Find where the given text appears and provide that cell's center as [X, Y] coordinate. 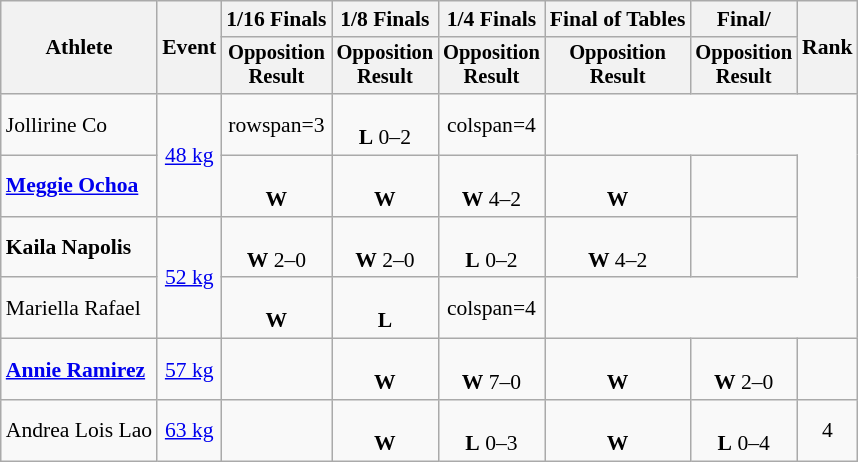
57 kg [189, 370]
rowspan=3 [276, 124]
48 kg [189, 155]
L 0–3 [492, 430]
Athlete [79, 48]
Annie Ramirez [79, 370]
Andrea Lois Lao [79, 430]
Event [189, 48]
4 [828, 430]
L 0–4 [744, 430]
Final of Tables [618, 19]
L [386, 308]
1/16 Finals [276, 19]
Meggie Ochoa [79, 186]
Jollirine Co [79, 124]
Final/ [744, 19]
63 kg [189, 430]
1/8 Finals [386, 19]
Kaila Napolis [79, 248]
Mariella Rafael [79, 308]
W 7–0 [492, 370]
52 kg [189, 278]
1/4 Finals [492, 19]
Rank [828, 48]
